Extract the (x, y) coordinate from the center of the cell holding the provided text.  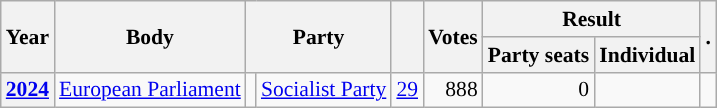
Party (319, 36)
Year (28, 36)
. (708, 36)
Individual (647, 55)
888 (453, 90)
29 (407, 90)
Party seats (538, 55)
Votes (453, 36)
Socialist Party (324, 90)
Result (592, 19)
European Parliament (150, 90)
0 (538, 90)
2024 (28, 90)
Body (150, 36)
